Identify which cell holds the provided text, then report its (x, y) central coordinate. 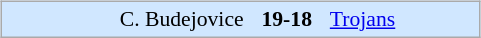
C. Budejovice (172, 19)
Trojans (402, 19)
19-18 (286, 19)
